Return (X, Y) of the center of cell containing provided text 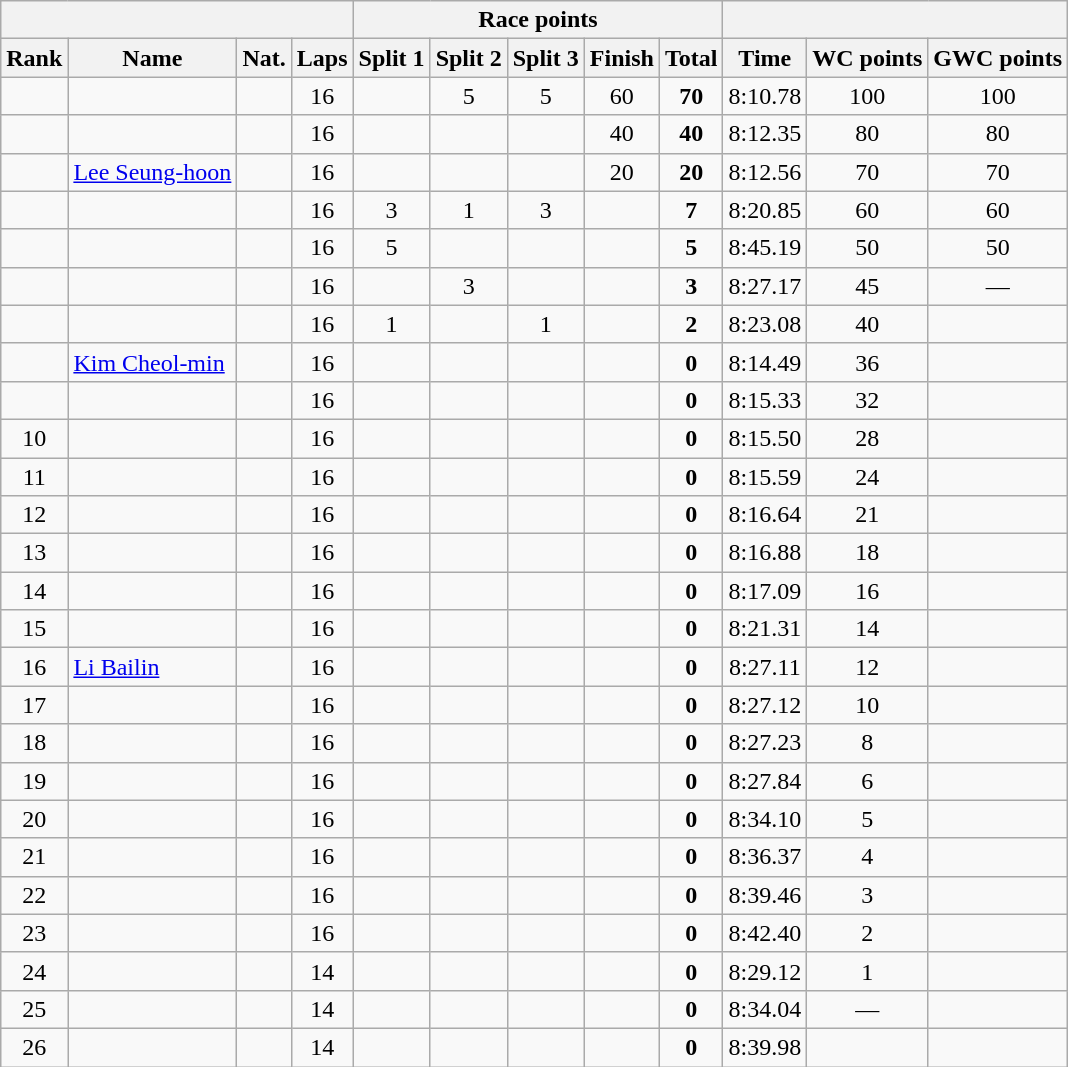
8:23.08 (765, 324)
Nat. (264, 58)
8:27.17 (765, 286)
8:12.56 (765, 172)
Laps (322, 58)
8:39.98 (765, 1047)
6 (868, 781)
Split 3 (546, 58)
Total (691, 58)
8:15.59 (765, 477)
7 (691, 210)
8:16.64 (765, 515)
23 (34, 933)
Finish (622, 58)
Split 2 (468, 58)
8:17.09 (765, 591)
Race points (538, 20)
36 (868, 362)
4 (868, 857)
8:45.19 (765, 248)
22 (34, 895)
8:34.10 (765, 819)
17 (34, 705)
28 (868, 438)
8:34.04 (765, 1009)
8:10.78 (765, 96)
8:27.11 (765, 667)
8:29.12 (765, 971)
8 (868, 743)
8:16.88 (765, 553)
19 (34, 781)
8:15.33 (765, 400)
8:15.50 (765, 438)
8:20.85 (765, 210)
Rank (34, 58)
Li Bailin (152, 667)
8:39.46 (765, 895)
Split 1 (392, 58)
8:36.37 (765, 857)
Name (152, 58)
8:21.31 (765, 629)
15 (34, 629)
32 (868, 400)
8:42.40 (765, 933)
11 (34, 477)
8:14.49 (765, 362)
Kim Cheol-min (152, 362)
13 (34, 553)
25 (34, 1009)
8:12.35 (765, 134)
26 (34, 1047)
Time (765, 58)
8:27.84 (765, 781)
8:27.23 (765, 743)
GWC points (998, 58)
45 (868, 286)
Lee Seung-hoon (152, 172)
WC points (868, 58)
8:27.12 (765, 705)
